Detect which cell encompasses the target text, then output its (X, Y) center coordinate. 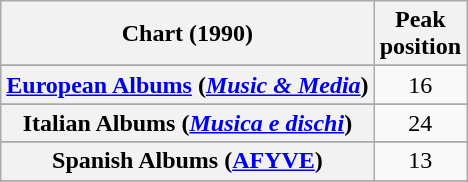
European Albums (Music & Media) (188, 85)
Italian Albums (Musica e dischi) (188, 123)
Peak position (420, 34)
16 (420, 85)
Chart (1990) (188, 34)
24 (420, 123)
13 (420, 161)
Spanish Albums (AFYVE) (188, 161)
